Determine the (x, y) coordinate at the center of the cell enclosing the given text.  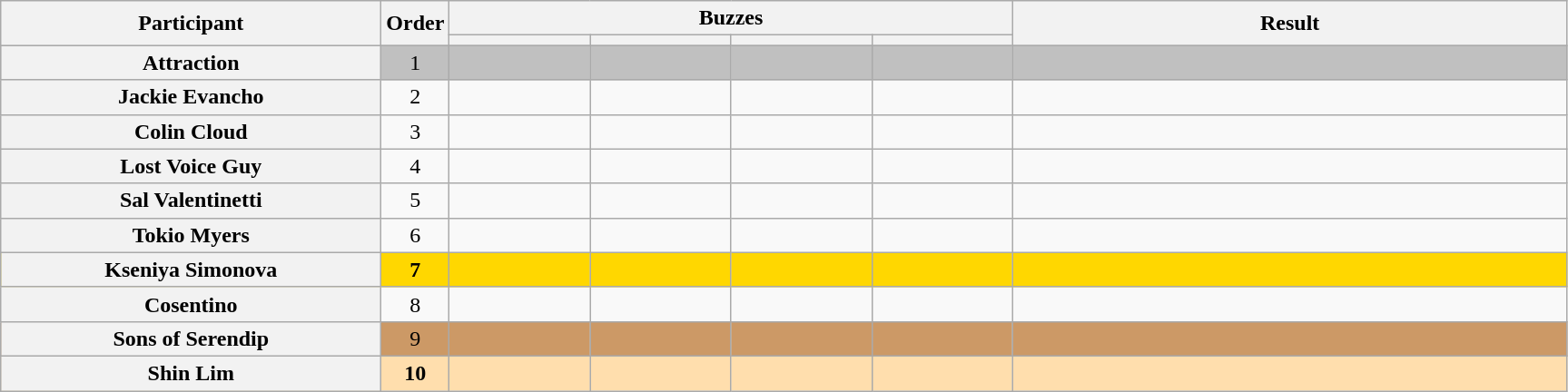
Colin Cloud (191, 132)
Sal Valentinetti (191, 201)
Shin Lim (191, 373)
Order (416, 24)
4 (416, 166)
Lost Voice Guy (191, 166)
Cosentino (191, 304)
5 (416, 201)
6 (416, 235)
8 (416, 304)
7 (416, 269)
Buzzes (731, 18)
3 (416, 132)
Result (1289, 24)
2 (416, 97)
1 (416, 63)
Kseniya Simonova (191, 269)
Jackie Evancho (191, 97)
Tokio Myers (191, 235)
10 (416, 373)
9 (416, 338)
Sons of Serendip (191, 338)
Attraction (191, 63)
Participant (191, 24)
